Identify which cell holds the provided text, then report its (X, Y) central coordinate. 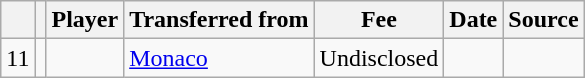
Player (85, 20)
Transferred from (219, 20)
Date (474, 20)
Undisclosed (379, 58)
Monaco (219, 58)
11 (18, 58)
Fee (379, 20)
Source (544, 20)
